Search for the cell housing the specified text and yield its (X, Y) center coordinate. 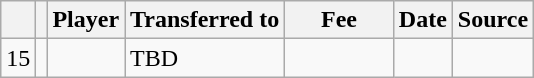
Fee (340, 20)
Transferred to (205, 20)
Player (86, 20)
Date (422, 20)
TBD (205, 58)
Source (492, 20)
15 (18, 58)
